Search for the cell housing the specified text and yield its [x, y] center coordinate. 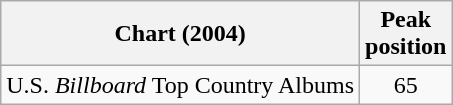
Chart (2004) [180, 34]
65 [406, 85]
U.S. Billboard Top Country Albums [180, 85]
Peakposition [406, 34]
